Locate the cell with the specified text and output its [x, y] center coordinate. 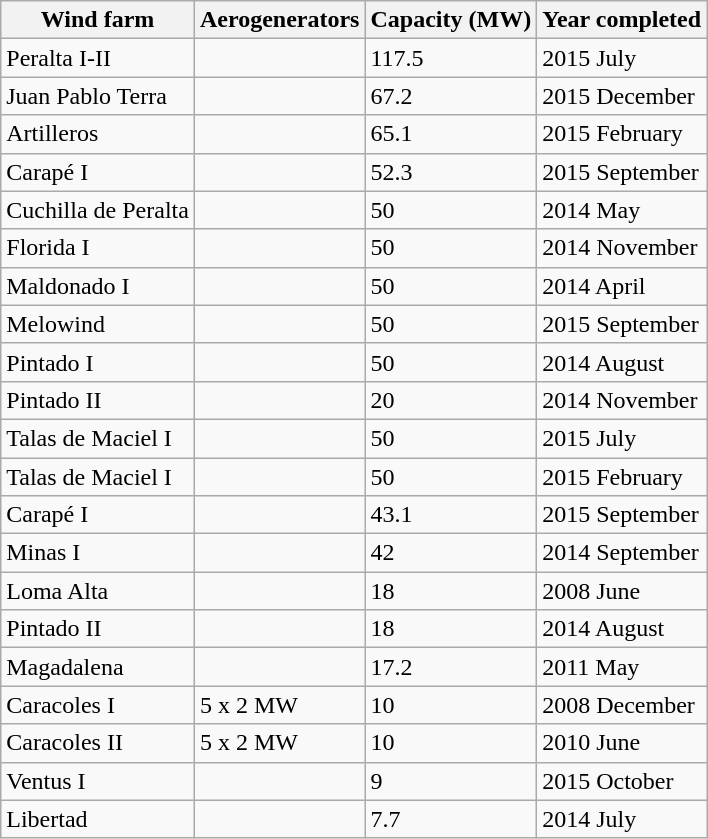
42 [451, 553]
Caracoles I [98, 705]
Libertad [98, 819]
20 [451, 400]
Juan Pablo Terra [98, 96]
Year completed [622, 20]
Ventus I [98, 781]
2014 September [622, 553]
9 [451, 781]
65.1 [451, 134]
Maldonado I [98, 286]
Capacity (MW) [451, 20]
2010 June [622, 743]
17.2 [451, 667]
Florida I [98, 248]
Caracoles II [98, 743]
Artilleros [98, 134]
43.1 [451, 515]
Melowind [98, 324]
2008 December [622, 705]
52.3 [451, 172]
Aerogenerators [280, 20]
2014 May [622, 210]
2014 July [622, 819]
117.5 [451, 58]
Magadalena [98, 667]
Minas I [98, 553]
7.7 [451, 819]
Wind farm [98, 20]
2014 April [622, 286]
Peralta I-II [98, 58]
Cuchilla de Peralta [98, 210]
Loma Alta [98, 591]
2011 May [622, 667]
67.2 [451, 96]
2015 October [622, 781]
2015 December [622, 96]
2008 June [622, 591]
Pintado I [98, 362]
